Return the [x, y] coordinate for the center point of the cell that contains the specified text.  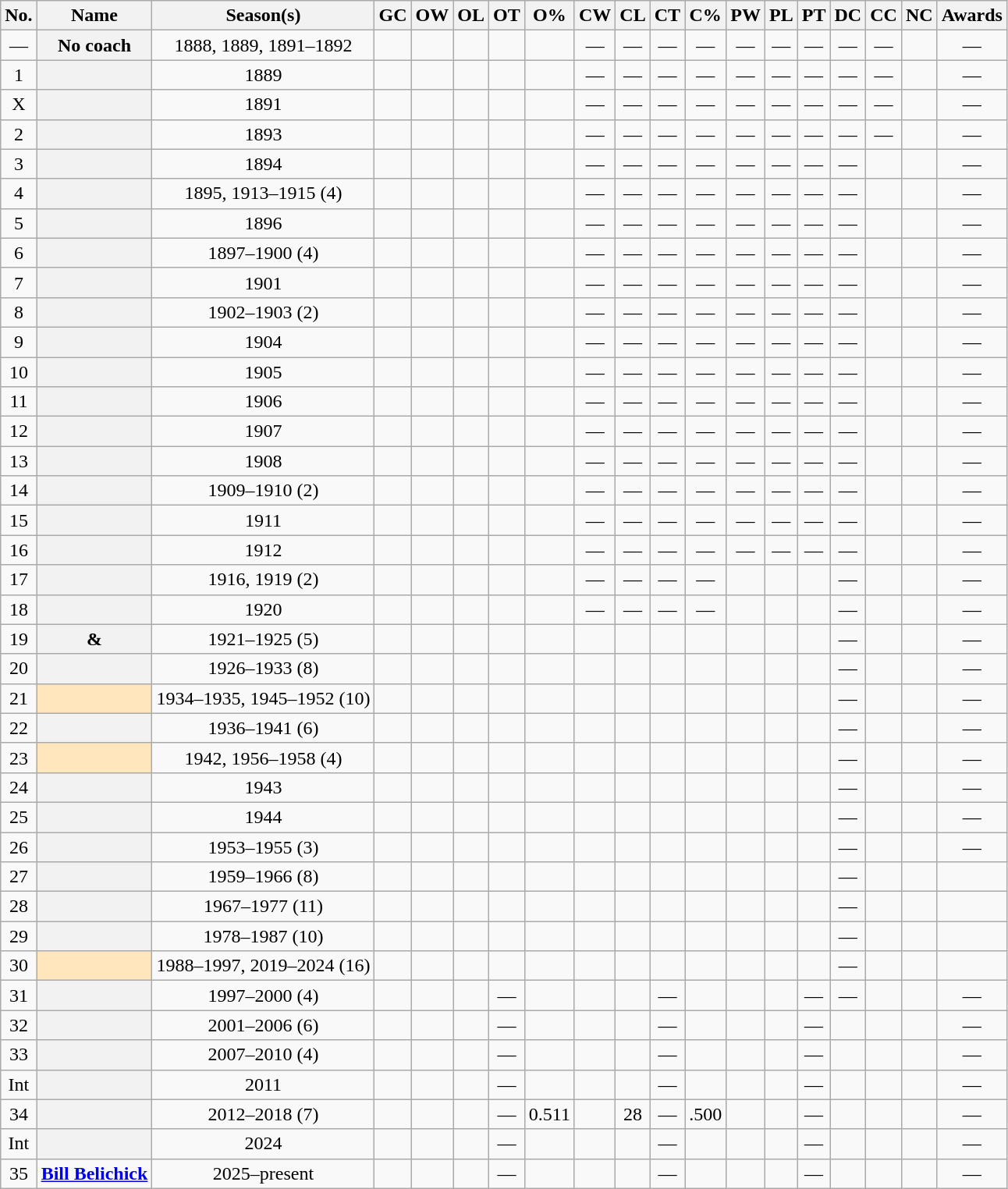
4 [19, 193]
1888, 1889, 1891–1892 [264, 45]
CL [633, 16]
20 [19, 669]
2012–2018 (7) [264, 1114]
23 [19, 758]
1916, 1919 (2) [264, 580]
Bill Belichick [94, 1173]
1889 [264, 75]
3 [19, 164]
CW [595, 16]
OW [432, 16]
1891 [264, 105]
1943 [264, 787]
25 [19, 817]
26 [19, 846]
PL [781, 16]
1921–1925 (5) [264, 639]
18 [19, 609]
1967–1977 (11) [264, 907]
7 [19, 282]
1901 [264, 282]
31 [19, 996]
1896 [264, 223]
8 [19, 312]
14 [19, 491]
1942, 1956–1958 (4) [264, 758]
15 [19, 520]
PW [746, 16]
CT [667, 16]
21 [19, 698]
16 [19, 550]
30 [19, 966]
1953–1955 (3) [264, 846]
OL [471, 16]
2011 [264, 1084]
2025–present [264, 1173]
27 [19, 877]
1908 [264, 461]
22 [19, 728]
1959–1966 (8) [264, 877]
X [19, 105]
34 [19, 1114]
No coach [94, 45]
1934–1935, 1945–1952 (10) [264, 698]
17 [19, 580]
GC [393, 16]
2024 [264, 1144]
29 [19, 936]
6 [19, 253]
1988–1997, 2019–2024 (16) [264, 966]
12 [19, 431]
1906 [264, 402]
No. [19, 16]
1997–2000 (4) [264, 996]
1936–1941 (6) [264, 728]
1926–1933 (8) [264, 669]
11 [19, 402]
9 [19, 342]
O% [549, 16]
C% [705, 16]
1911 [264, 520]
CC [884, 16]
NC [919, 16]
OT [507, 16]
2001–2006 (6) [264, 1025]
1920 [264, 609]
2007–2010 (4) [264, 1055]
10 [19, 372]
13 [19, 461]
2 [19, 134]
Awards [972, 16]
35 [19, 1173]
1907 [264, 431]
1 [19, 75]
1944 [264, 817]
1897–1900 (4) [264, 253]
1978–1987 (10) [264, 936]
Season(s) [264, 16]
1912 [264, 550]
1909–1910 (2) [264, 491]
1895, 1913–1915 (4) [264, 193]
.500 [705, 1114]
PT [814, 16]
1904 [264, 342]
1902–1903 (2) [264, 312]
32 [19, 1025]
& [94, 639]
Name [94, 16]
1893 [264, 134]
0.511 [549, 1114]
33 [19, 1055]
5 [19, 223]
24 [19, 787]
DC [848, 16]
1894 [264, 164]
1905 [264, 372]
19 [19, 639]
